For the text-containing cell, return its midpoint in (X, Y) coordinate format. 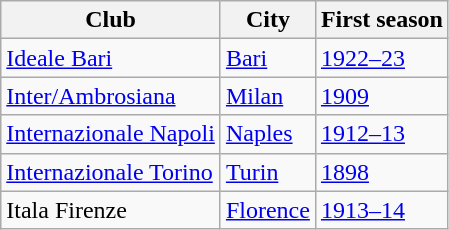
Internazionale Napoli (111, 134)
1912–13 (382, 134)
Turin (268, 172)
1909 (382, 96)
1922–23 (382, 58)
1913–14 (382, 210)
Itala Firenze (111, 210)
Ideale Bari (111, 58)
Milan (268, 96)
Club (111, 20)
Bari (268, 58)
Inter/Ambrosiana (111, 96)
Florence (268, 210)
City (268, 20)
Internazionale Torino (111, 172)
First season (382, 20)
Naples (268, 134)
1898 (382, 172)
